Output the [X, Y] coordinate of the center of the cell containing the given text.  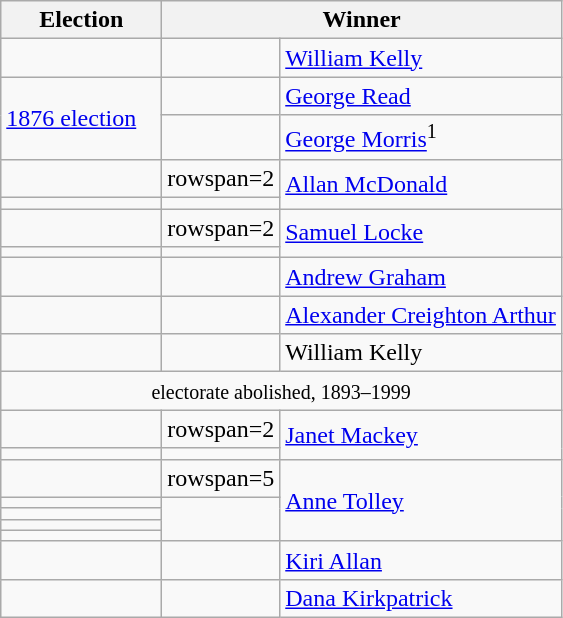
rowspan=5 [221, 478]
George Read [421, 96]
Allan McDonald [421, 184]
Samuel Locke [421, 234]
Janet Mackey [421, 434]
Dana Kirkpatrick [421, 598]
Winner [362, 20]
Anne Tolley [421, 500]
George Morris1 [421, 138]
1876 election [82, 118]
electorate abolished, 1893–1999 [282, 391]
Alexander Creighton Arthur [421, 315]
Election [82, 20]
Andrew Graham [421, 277]
Kiri Allan [421, 560]
